Extract the (X, Y) coordinate from the center of the cell holding the provided text.  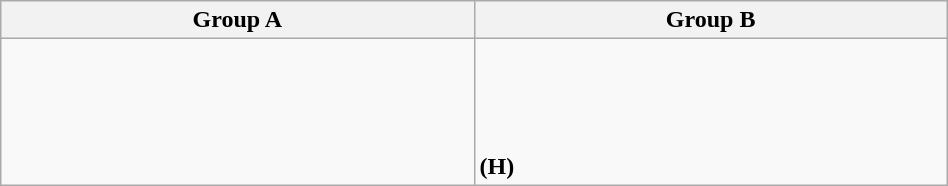
Group B (710, 20)
Group A (238, 20)
(H) (710, 112)
